Locate the cell with the specified text and output its (X, Y) center coordinate. 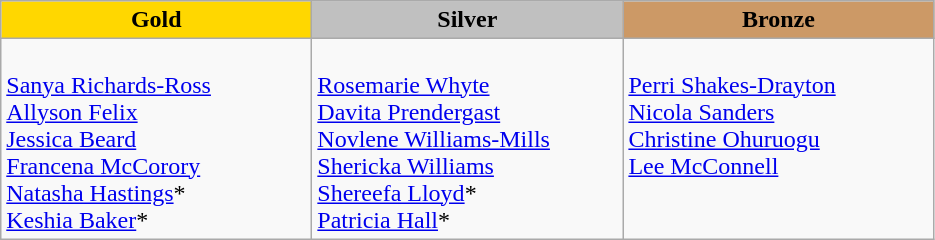
Perri Shakes-Drayton Nicola Sanders Christine Ohuruogu Lee McConnell (778, 139)
Bronze (778, 20)
Gold (156, 20)
Sanya Richards-RossAllyson FelixJessica BeardFrancena McCororyNatasha Hastings*Keshia Baker* (156, 139)
Silver (468, 20)
Rosemarie WhyteDavita PrendergastNovlene Williams-MillsShericka WilliamsShereefa Lloyd*Patricia Hall* (468, 139)
